From the cell containing the given text, extract its center point as [x, y] coordinate. 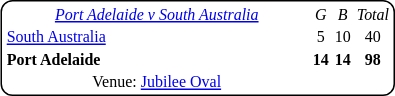
5 [320, 37]
G [320, 14]
South Australia [156, 37]
Total [372, 14]
Port Adelaide v South Australia [156, 14]
98 [372, 60]
40 [372, 37]
Port Adelaide [156, 60]
10 [342, 37]
Venue: Jubilee Oval [156, 82]
B [342, 14]
